Capture the cell that displays the provided text and extract its (X, Y) central coordinate. 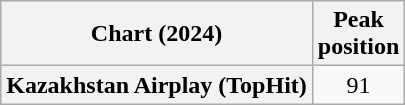
91 (358, 85)
Peakposition (358, 34)
Chart (2024) (157, 34)
Kazakhstan Airplay (TopHit) (157, 85)
